Pinpoint the cell where the given text exists, returning its [X, Y] midpoint coordinate. 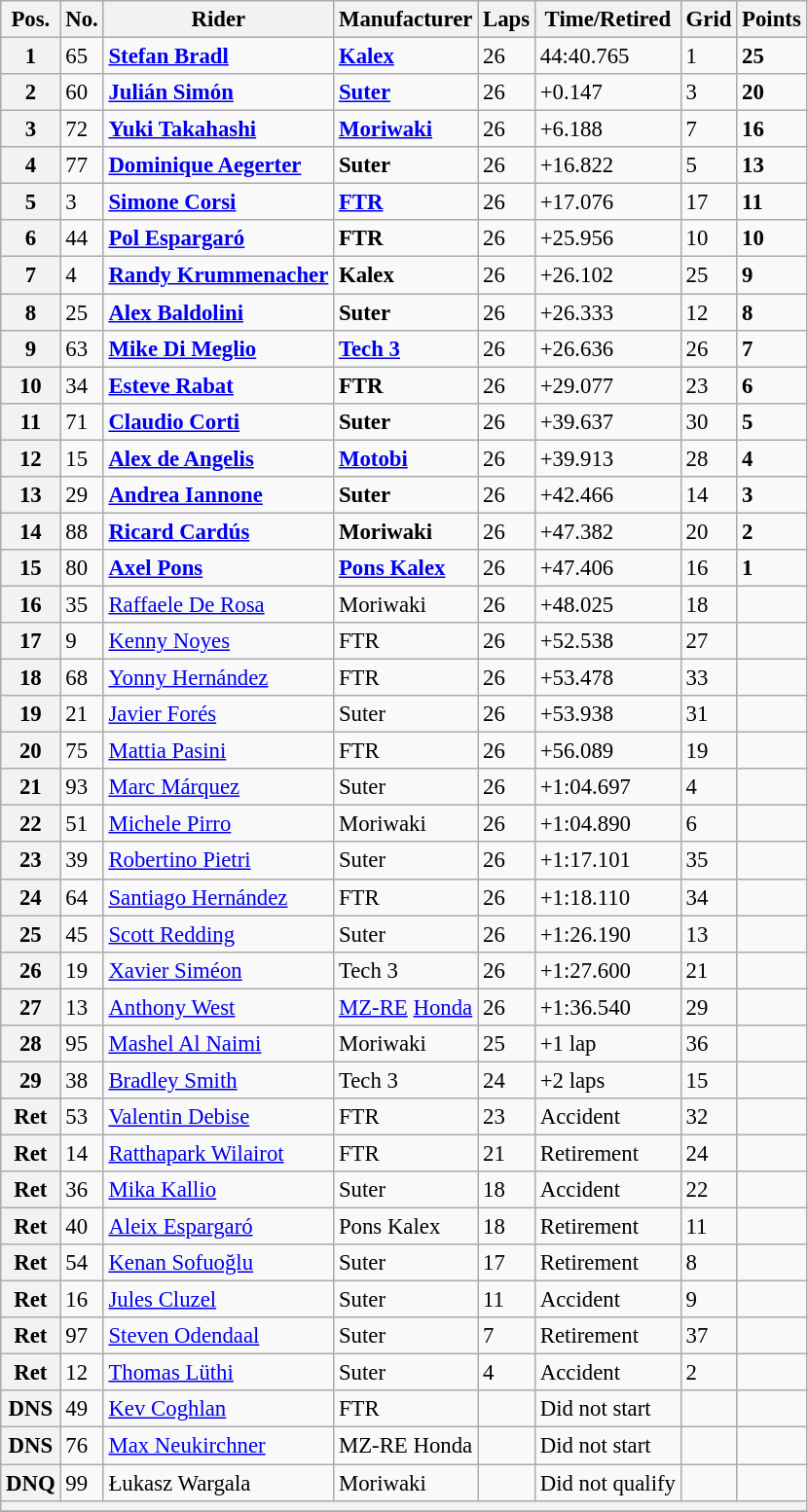
Manufacturer [406, 19]
+6.188 [607, 129]
+16.822 [607, 165]
Thomas Lüthi [218, 1373]
Ricard Cardús [218, 531]
+1 lap [607, 1044]
+26.333 [607, 312]
Time/Retired [607, 19]
+25.956 [607, 238]
+1:18.110 [607, 897]
60 [82, 92]
Andrea Iannone [218, 495]
95 [82, 1044]
+39.637 [607, 421]
Kev Coghlan [218, 1410]
Points [771, 19]
63 [82, 348]
Stefan Bradl [218, 56]
Mika Kallio [218, 1190]
44:40.765 [607, 56]
+26.102 [607, 275]
45 [82, 934]
32 [709, 1117]
Mattia Pasini [218, 751]
Steven Odendaal [218, 1336]
Jules Cluzel [218, 1300]
71 [82, 421]
Julián Simón [218, 92]
Yonny Hernández [218, 678]
76 [82, 1446]
+56.089 [607, 751]
Simone Corsi [218, 202]
Łukasz Wargala [218, 1483]
51 [82, 824]
Xavier Siméon [218, 970]
Yuki Takahashi [218, 129]
64 [82, 897]
Rider [218, 19]
Anthony West [218, 1007]
+1:17.101 [607, 861]
Scott Redding [218, 934]
Mike Di Meglio [218, 348]
Alex de Angelis [218, 458]
+1:04.697 [607, 787]
72 [82, 129]
39 [82, 861]
Kenny Noyes [218, 641]
68 [82, 678]
+47.406 [607, 568]
Javier Forés [218, 714]
99 [82, 1483]
44 [82, 238]
+0.147 [607, 92]
Bradley Smith [218, 1080]
Pol Espargaró [218, 238]
+1:36.540 [607, 1007]
+17.076 [607, 202]
97 [82, 1336]
Mashel Al Naimi [218, 1044]
Max Neukirchner [218, 1446]
31 [709, 714]
30 [709, 421]
+26.636 [607, 348]
38 [82, 1080]
+53.478 [607, 678]
Motobi [406, 458]
Alex Baldolini [218, 312]
Valentin Debise [218, 1117]
+29.077 [607, 385]
+2 laps [607, 1080]
Ratthapark Wilairot [218, 1153]
88 [82, 531]
49 [82, 1410]
+1:26.190 [607, 934]
65 [82, 56]
Marc Márquez [218, 787]
Michele Pirro [218, 824]
80 [82, 568]
Did not qualify [607, 1483]
Laps [506, 19]
+1:04.890 [607, 824]
+52.538 [607, 641]
Pos. [31, 19]
Grid [709, 19]
75 [82, 751]
+42.466 [607, 495]
Robertino Pietri [218, 861]
Aleix Espargaró [218, 1227]
Esteve Rabat [218, 385]
93 [82, 787]
+1:27.600 [607, 970]
DNQ [31, 1483]
40 [82, 1227]
37 [709, 1336]
+47.382 [607, 531]
+39.913 [607, 458]
Claudio Corti [218, 421]
Randy Krummenacher [218, 275]
No. [82, 19]
Axel Pons [218, 568]
+53.938 [607, 714]
+48.025 [607, 604]
Santiago Hernández [218, 897]
33 [709, 678]
53 [82, 1117]
Kenan Sofuoğlu [218, 1263]
77 [82, 165]
Dominique Aegerter [218, 165]
Raffaele De Rosa [218, 604]
54 [82, 1263]
